For the text-containing cell, return its midpoint in (X, Y) coordinate format. 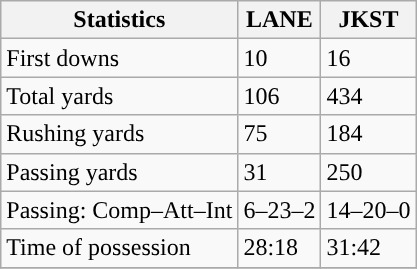
Total yards (120, 96)
Time of possession (120, 248)
16 (368, 58)
First downs (120, 58)
Rushing yards (120, 134)
75 (280, 134)
6–23–2 (280, 210)
10 (280, 58)
184 (368, 134)
250 (368, 172)
Statistics (120, 20)
106 (280, 96)
Passing yards (120, 172)
31:42 (368, 248)
JKST (368, 20)
14–20–0 (368, 210)
LANE (280, 20)
31 (280, 172)
434 (368, 96)
28:18 (280, 248)
Passing: Comp–Att–Int (120, 210)
